Output the [x, y] coordinate of the center of the cell containing the given text.  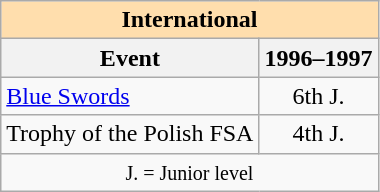
1996–1997 [318, 58]
Event [130, 58]
4th J. [318, 134]
J. = Junior level [190, 172]
International [190, 20]
Blue Swords [130, 96]
6th J. [318, 96]
Trophy of the Polish FSA [130, 134]
